From the cell containing the given text, extract its center point as [x, y] coordinate. 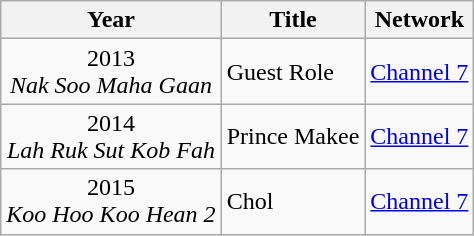
Guest Role [293, 72]
2013Nak Soo Maha Gaan [111, 72]
2015Koo Hoo Koo Hean 2 [111, 202]
Title [293, 20]
Network [420, 20]
2014Lah Ruk Sut Kob Fah [111, 136]
Year [111, 20]
Prince Makee [293, 136]
Chol [293, 202]
